Find where the given text appears and provide that cell's center as (x, y) coordinate. 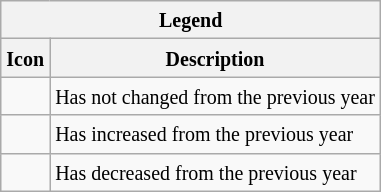
Has not changed from the previous year (216, 96)
Has increased from the previous year (216, 134)
Description (216, 58)
Legend (191, 20)
Has decreased from the previous year (216, 172)
Icon (26, 58)
